From the cell containing the given text, extract its center point as [x, y] coordinate. 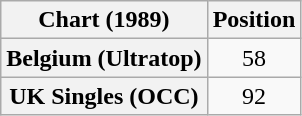
Position [254, 20]
58 [254, 58]
UK Singles (OCC) [104, 96]
92 [254, 96]
Chart (1989) [104, 20]
Belgium (Ultratop) [104, 58]
